Identify which cell holds the provided text, then report its (X, Y) central coordinate. 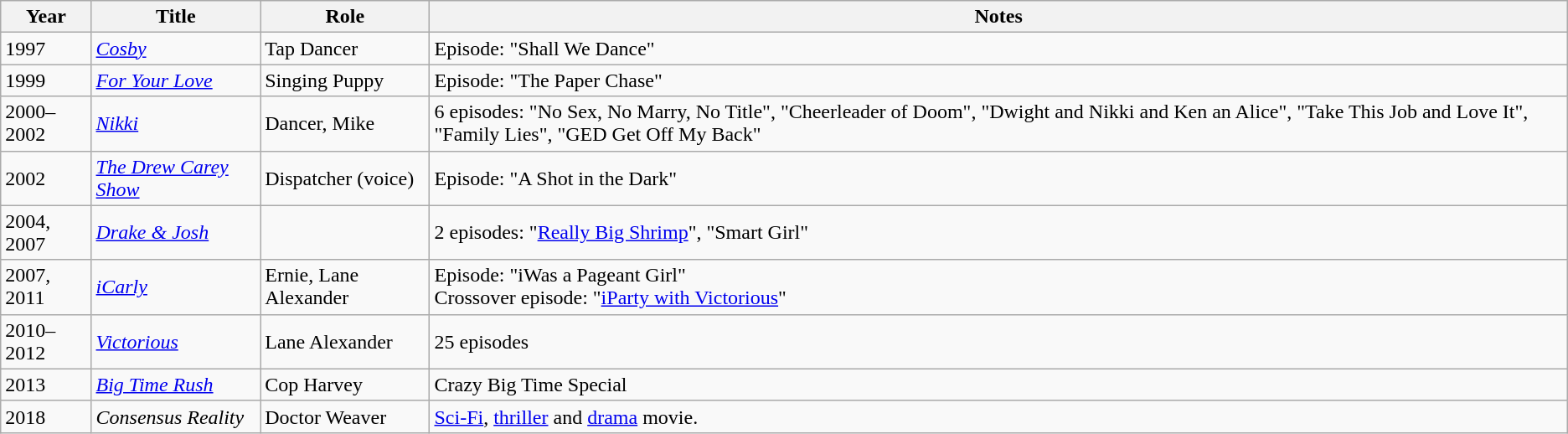
2010–2012 (46, 342)
25 episodes (998, 342)
Title (176, 17)
2002 (46, 178)
Year (46, 17)
Dancer, Mike (345, 124)
1997 (46, 49)
Lane Alexander (345, 342)
2018 (46, 416)
Crazy Big Time Special (998, 385)
Nikki (176, 124)
Ernie, Lane Alexander (345, 287)
2007, 2011 (46, 287)
Dispatcher (voice) (345, 178)
Cosby (176, 49)
Role (345, 17)
Singing Puppy (345, 80)
Cop Harvey (345, 385)
Doctor Weaver (345, 416)
For Your Love (176, 80)
Episode: "iWas a Pageant Girl"Crossover episode: "iParty with Victorious" (998, 287)
Consensus Reality (176, 416)
Episode: "The Paper Chase" (998, 80)
Tap Dancer (345, 49)
Sci-Fi, thriller and drama movie. (998, 416)
2000–2002 (46, 124)
Victorious (176, 342)
2004, 2007 (46, 233)
Episode: "A Shot in the Dark" (998, 178)
iCarly (176, 287)
Notes (998, 17)
Big Time Rush (176, 385)
Episode: "Shall We Dance" (998, 49)
The Drew Carey Show (176, 178)
2 episodes: "Really Big Shrimp", "Smart Girl" (998, 233)
2013 (46, 385)
Drake & Josh (176, 233)
1999 (46, 80)
